Locate the cell with the specified text and output its (X, Y) center coordinate. 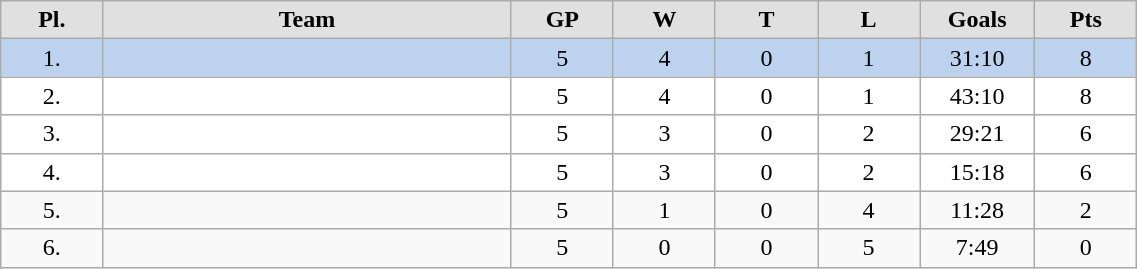
GP (562, 20)
W (664, 20)
Team (307, 20)
L (869, 20)
Goals (978, 20)
4. (52, 172)
3. (52, 134)
6. (52, 248)
T (766, 20)
1. (52, 58)
Pl. (52, 20)
7:49 (978, 248)
15:18 (978, 172)
2. (52, 96)
31:10 (978, 58)
43:10 (978, 96)
Pts (1086, 20)
11:28 (978, 210)
29:21 (978, 134)
5. (52, 210)
